Identify which cell holds the provided text, then report its (x, y) central coordinate. 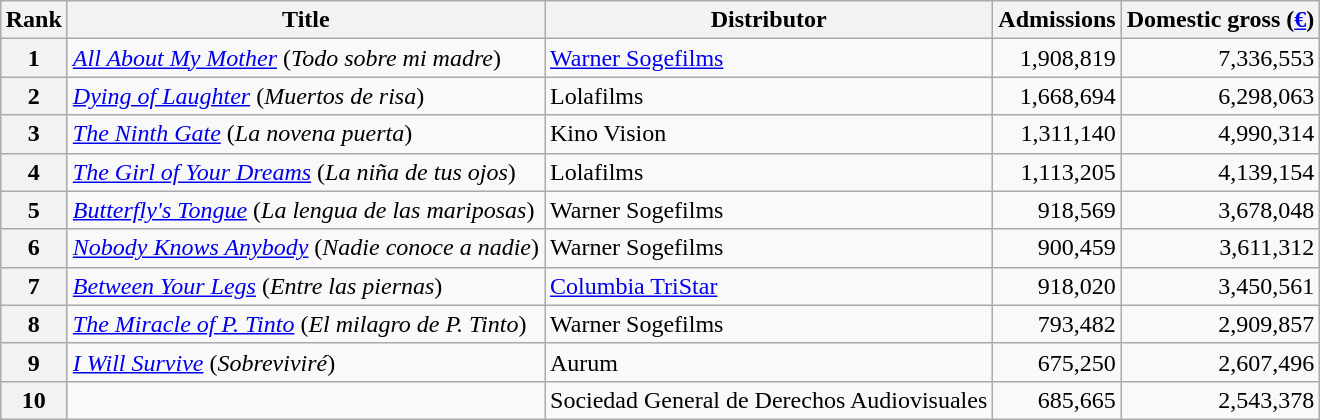
Dying of Laughter (Muertos de risa) (306, 96)
The Miracle of P. Tinto (El milagro de P. Tinto) (306, 324)
8 (34, 324)
Distributor (768, 20)
7,336,553 (1220, 58)
The Girl of Your Dreams (La niña de tus ojos) (306, 172)
The Ninth Gate (La novena puerta) (306, 134)
1,113,205 (1057, 172)
6 (34, 248)
2,909,857 (1220, 324)
3 (34, 134)
793,482 (1057, 324)
1,668,694 (1057, 96)
Nobody Knows Anybody (Nadie conoce a nadie) (306, 248)
1,311,140 (1057, 134)
Kino Vision (768, 134)
918,569 (1057, 210)
Admissions (1057, 20)
Sociedad General de Derechos Audiovisuales (768, 400)
685,665 (1057, 400)
4,990,314 (1220, 134)
I Will Survive (Sobreviviré) (306, 362)
Columbia TriStar (768, 286)
5 (34, 210)
3,450,561 (1220, 286)
3,678,048 (1220, 210)
4,139,154 (1220, 172)
Aurum (768, 362)
Between Your Legs (Entre las piernas) (306, 286)
2,543,378 (1220, 400)
Domestic gross (€) (1220, 20)
918,020 (1057, 286)
900,459 (1057, 248)
Title (306, 20)
7 (34, 286)
10 (34, 400)
Butterfly's Tongue (La lengua de las mariposas) (306, 210)
3,611,312 (1220, 248)
675,250 (1057, 362)
4 (34, 172)
All About My Mother (Todo sobre mi madre) (306, 58)
6,298,063 (1220, 96)
2 (34, 96)
2,607,496 (1220, 362)
1 (34, 58)
Rank (34, 20)
9 (34, 362)
1,908,819 (1057, 58)
